Provide the (x, y) coordinate of the cell's center where the given text is located.  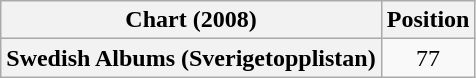
77 (428, 58)
Chart (2008) (191, 20)
Position (428, 20)
Swedish Albums (Sverigetopplistan) (191, 58)
